Search for the cell housing the specified text and yield its (X, Y) center coordinate. 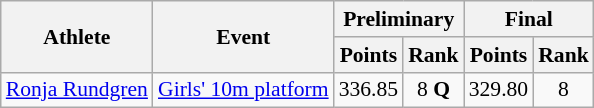
336.85 (368, 90)
8 (564, 90)
8 Q (434, 90)
Event (244, 36)
Preliminary (399, 19)
329.80 (498, 90)
Ronja Rundgren (77, 90)
Final (529, 19)
Athlete (77, 36)
Girls' 10m platform (244, 90)
